Output the (x, y) coordinate of the center of the cell containing the given text.  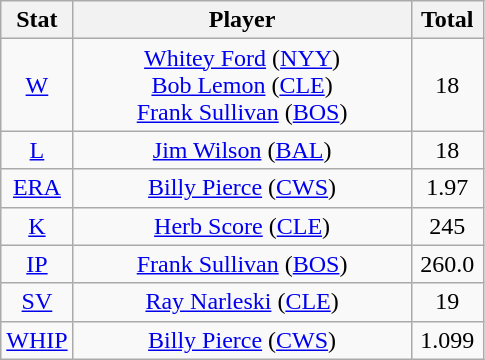
Player (242, 20)
L (37, 150)
Whitey Ford (NYY)Bob Lemon (CLE)Frank Sullivan (BOS) (242, 85)
IP (37, 264)
Frank Sullivan (BOS) (242, 264)
Ray Narleski (CLE) (242, 302)
260.0 (447, 264)
19 (447, 302)
245 (447, 226)
Herb Score (CLE) (242, 226)
Jim Wilson (BAL) (242, 150)
K (37, 226)
W (37, 85)
Stat (37, 20)
1.97 (447, 188)
1.099 (447, 340)
SV (37, 302)
ERA (37, 188)
Total (447, 20)
WHIP (37, 340)
